Provide the [x, y] coordinate of the cell's center where the given text is located.  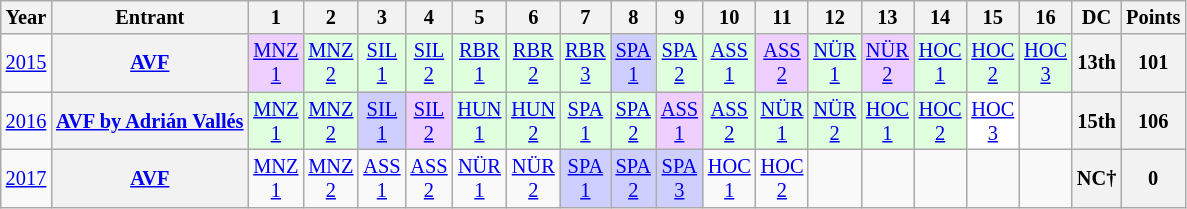
9 [680, 17]
HUN2 [533, 121]
3 [382, 17]
10 [730, 17]
RBR1 [479, 63]
16 [1046, 17]
6 [533, 17]
14 [940, 17]
HUN1 [479, 121]
2015 [26, 63]
8 [634, 17]
101 [1153, 63]
5 [479, 17]
15th [1096, 121]
Entrant [150, 17]
Points [1153, 17]
RBR3 [585, 63]
1 [276, 17]
106 [1153, 121]
4 [428, 17]
13th [1096, 63]
SPA3 [680, 178]
RBR2 [533, 63]
12 [834, 17]
13 [888, 17]
0 [1153, 178]
2017 [26, 178]
2016 [26, 121]
AVF by Adrián Vallés [150, 121]
7 [585, 17]
DC [1096, 17]
Year [26, 17]
15 [992, 17]
2 [330, 17]
NC† [1096, 178]
11 [782, 17]
